Return [X, Y] of the center of cell containing provided text 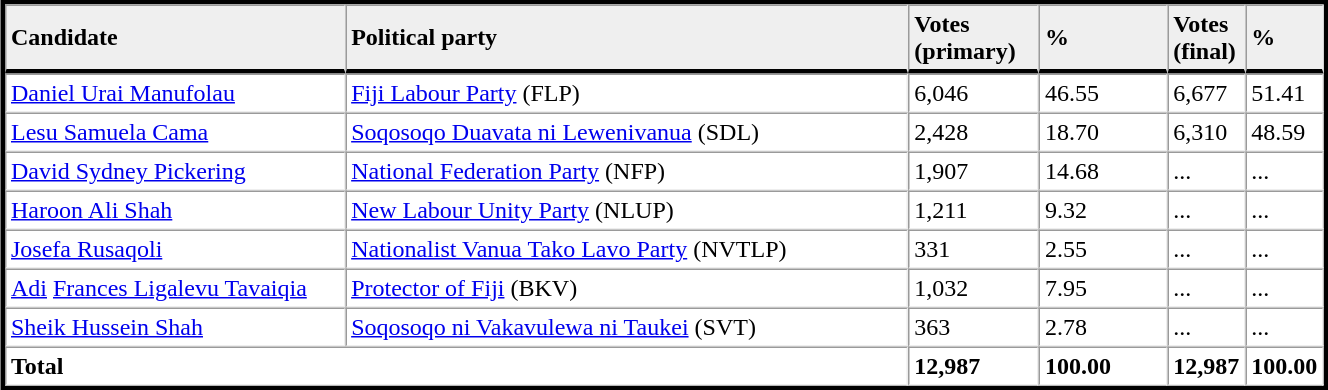
1,211 [974, 210]
46.55 [1103, 94]
Candidate [175, 38]
363 [974, 328]
David Sydney Pickering [175, 172]
18.70 [1103, 132]
New Labour Unity Party (NLUP) [626, 210]
Votes(final) [1206, 38]
1,032 [974, 288]
Protector of Fiji (BKV) [626, 288]
Votes(primary) [974, 38]
Nationalist Vanua Tako Lavo Party (NVTLP) [626, 250]
51.41 [1284, 94]
6,310 [1206, 132]
Haroon Ali Shah [175, 210]
14.68 [1103, 172]
Lesu Samuela Cama [175, 132]
1,907 [974, 172]
Daniel Urai Manufolau [175, 94]
331 [974, 250]
Fiji Labour Party (FLP) [626, 94]
Sheik Hussein Shah [175, 328]
7.95 [1103, 288]
48.59 [1284, 132]
Political party [626, 38]
Adi Frances Ligalevu Tavaiqia [175, 288]
Total [456, 366]
2.78 [1103, 328]
6,046 [974, 94]
9.32 [1103, 210]
2.55 [1103, 250]
6,677 [1206, 94]
Soqosoqo Duavata ni Lewenivanua (SDL) [626, 132]
Josefa Rusaqoli [175, 250]
National Federation Party (NFP) [626, 172]
Soqosoqo ni Vakavulewa ni Taukei (SVT) [626, 328]
2,428 [974, 132]
